Search for the cell housing the specified text and yield its [X, Y] center coordinate. 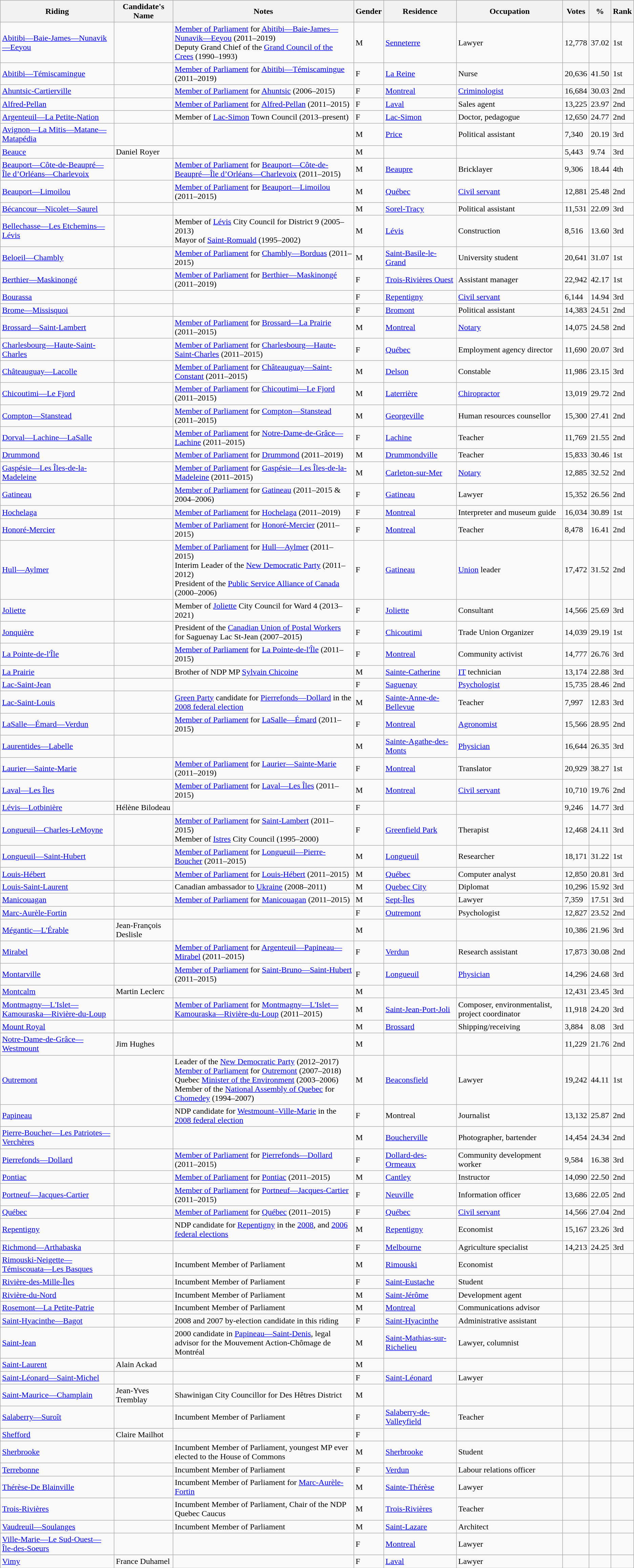
31.22 [600, 857]
Green Party candidate for Pierrefonds—Dollard in the 2008 federal election [263, 702]
23.15 [600, 371]
23.52 [600, 912]
Longueuil—Charles-LeMoyne [57, 830]
14,090 [576, 1177]
24.25 [600, 1247]
31.52 [600, 570]
Brother of NDP MP Sylvain Chicoine [263, 672]
Saint-Eustache [420, 1282]
IT technician [509, 672]
15,352 [576, 495]
Member of Parliament for Portneuf—Jacques-Cartier (2011–2015) [263, 1195]
Neuville [420, 1195]
Member of Parliament for Abitibi—Baie-James—Nunavik—Eeyou (2011–2019) Deputy Grand Chief of the Grand Council of the Crees (1990–1993) [263, 43]
Information officer [509, 1195]
12,881 [576, 191]
Candidate's Name [144, 12]
15,566 [576, 724]
Compton—Stanstead [57, 415]
24.51 [600, 310]
Member of Parliament for Saint-Lambert (2011–2015) Member of Istres City Council (1995–2000) [263, 830]
Laurentides—Labelle [57, 746]
19.76 [600, 790]
41.50 [600, 74]
30.08 [600, 952]
Saint-Lazare [420, 1526]
Bricklayer [509, 169]
16,684 [576, 91]
Salaberry-de-Valleyfield [420, 1417]
Argenteuil—La Petite-Nation [57, 117]
Rimouski-Neigette—Témiscouata—Les Basques [57, 1264]
23.45 [600, 992]
Cantley [420, 1177]
31.07 [600, 257]
Manicouagan [57, 900]
Trade Union Organizer [509, 632]
Bourassa [57, 297]
Rosemont—La Petite-Patrie [57, 1308]
12,885 [576, 472]
12,827 [576, 912]
Administrative assistant [509, 1321]
University student [509, 257]
Saint-Hyacinthe—Bagot [57, 1321]
10,710 [576, 790]
8,516 [576, 231]
Translator [509, 768]
Riding [57, 12]
Charlesbourg—Haute-Saint-Charles [57, 350]
Trois-Rivières Ouest [420, 280]
Hull—Aylmer [57, 570]
France Duhamel [144, 1562]
37.02 [600, 43]
Member of Parliament for Beauport—Côte-de-Beaupré—Île d’Orléans—Charlevoix (2011–2015) [263, 169]
14.77 [600, 808]
Jonquière [57, 632]
Member of Parliament for Manicouagan (2011–2015) [263, 900]
22.50 [600, 1177]
27.04 [600, 1212]
24.34 [600, 1138]
Montmagny—L'Islet—Kamouraska—Rivière-du-Loup [57, 1009]
Journalist [509, 1115]
Incumbent Member of Parliament for Marc-Aurèle-Fortin [263, 1487]
Lawyer, columnist [509, 1343]
Saint-Basile-le-Grand [420, 257]
11,986 [576, 371]
Therapist [509, 830]
Gender [368, 12]
Member of Parliament for Louis-Hébert (2011–2015) [263, 874]
13,132 [576, 1115]
Member of Parliament for Brossard—La Prairie (2011–2015) [263, 327]
Hélène Bilodeau [144, 808]
Lévis—Lotbinière [57, 808]
Doctor, pedagogue [509, 117]
28.46 [600, 685]
Member of Parliament for Québec (2011–2015) [263, 1212]
Occupation [509, 12]
Hochelaga [57, 512]
Member of Parliament for Laurier—Sainte-Marie (2011–2019) [263, 768]
Shawinigan City Councillor for Des Hêtres District [263, 1395]
Incumbent Member of Parliament, Chair of the NDP Quebec Caucus [263, 1509]
Member of Parliament for Notre-Dame-de-Grâce—Lachine (2011–2015) [263, 438]
Chicoutimi—Le Fjord [57, 394]
12,431 [576, 992]
12,778 [576, 43]
Development agent [509, 1295]
5,443 [576, 152]
29.19 [600, 632]
7,997 [576, 702]
Member of Parliament for Berthier—Maskinongé (2011–2019) [263, 280]
14,039 [576, 632]
Mirabel [57, 952]
Agriculture specialist [509, 1247]
6,144 [576, 297]
Criminologist [509, 91]
Price [420, 134]
Notes [263, 12]
Constable [509, 371]
Georgeville [420, 415]
Ahuntsic-Cartierville [57, 91]
Sorel-Tracy [420, 209]
Member of Parliament for Gaspésie—Les Îles-de-la-Madeleine (2011–2015) [263, 472]
Saint-Jean-Port-Joli [420, 1009]
30.89 [600, 512]
Research assistant [509, 952]
Montcalm [57, 992]
Alfred-Pellan [57, 104]
Member of Parliament for Argenteuil—Papineau—Mirabel (2011–2015) [263, 952]
Human resources counsellor [509, 415]
Assistant manager [509, 280]
Vaudreuil—Soulanges [57, 1526]
Sales agent [509, 104]
20,929 [576, 768]
Beauport—Côte-de-Beaupré—Île d’Orléans—Charlevoix [57, 169]
Thérèse-De Blainville [57, 1487]
24.77 [600, 117]
Member of Parliament for Pontiac (2011–2015) [263, 1177]
10,386 [576, 930]
Shefford [57, 1435]
Terrebonne [57, 1469]
Construction [509, 231]
26.56 [600, 495]
Rivière-des-Mille-Îles [57, 1282]
Member of Parliament for Montmagny—L'Islet—Kamouraska—Rivière-du-Loup (2011–2015) [263, 1009]
Member of Parliament for Beauport—Limoilou (2011–2015) [263, 191]
Member of Parliament for Chambly—Borduas (2011–2015) [263, 257]
20,641 [576, 257]
Bromont [420, 310]
18,171 [576, 857]
Saint-Jérôme [420, 1295]
Saint-Hyacinthe [420, 1321]
11,769 [576, 438]
Member of Parliament for Châteauguay—Saint-Constant (2011–2015) [263, 371]
Greenfield Park [420, 830]
Dollard-des-Ormeaux [420, 1159]
Lac-Saint-Jean [57, 685]
Lac-Simon [420, 117]
2000 candidate in Papineau—Saint-Denis, legal advisor for the Mouvement Action-Chômage de Montréal [263, 1343]
Dorval—Lachine—LaSalle [57, 438]
Member of Parliament for Ahuntsic (2006–2015) [263, 91]
7,359 [576, 900]
Saguenay [420, 685]
14,383 [576, 310]
Saint-Léonard—Saint-Michel [57, 1378]
Photographer, bartender [509, 1138]
Honoré-Mercier [57, 529]
Avignon—La Mitis—Matane—Matapédia [57, 134]
4th [622, 169]
Rivière-du-Nord [57, 1295]
Senneterre [420, 43]
11,531 [576, 209]
La Prairie [57, 672]
20.19 [600, 134]
Louis-Hébert [57, 874]
44.11 [600, 1080]
Member of Parliament for Laval—Les Îles (2011–2015) [263, 790]
8,478 [576, 529]
14.94 [600, 297]
Member of Joliette City Council for Ward 4 (2013–2021) [263, 610]
Member of Parliament for Pierrefonds—Dollard (2011–2015) [263, 1159]
Computer analyst [509, 874]
Drummondville [420, 455]
Beaconsfield [420, 1080]
Notre-Dame-de-Grâce—Westmount [57, 1044]
16.38 [600, 1159]
9.74 [600, 152]
Alain Ackad [144, 1365]
Longueuil—Saint-Hubert [57, 857]
17,873 [576, 952]
10,296 [576, 887]
20.81 [600, 874]
Delson [420, 371]
Chicoutimi [420, 632]
Member of Parliament for Longueuil—Pierre-Boucher (2011–2015) [263, 857]
13,019 [576, 394]
Pierrefonds—Dollard [57, 1159]
16.41 [600, 529]
Saint-Laurent [57, 1365]
Daniel Royer [144, 152]
17.51 [600, 900]
Laval—Les Îles [57, 790]
9,584 [576, 1159]
12,850 [576, 874]
Beauport—Limoilou [57, 191]
Portneuf—Jacques-Cartier [57, 1195]
Member of Parliament for Chicoutimi—Le Fjord (2011–2015) [263, 394]
21.55 [600, 438]
Beauce [57, 152]
13.60 [600, 231]
Mégantic—L'Érable [57, 930]
22.88 [600, 672]
Employment agency director [509, 350]
Nurse [509, 74]
Residence [420, 12]
42.17 [600, 280]
12,468 [576, 830]
30.46 [600, 455]
Rank [622, 12]
32.52 [600, 472]
Diplomat [509, 887]
Union leader [509, 570]
La Pointe-de-l'Île [57, 655]
22.05 [600, 1195]
Member of Parliament for Honoré-Mercier (2011–2015) [263, 529]
24.68 [600, 974]
22,942 [576, 280]
28.95 [600, 724]
La Reine [420, 74]
Claire Mailhot [144, 1435]
Martin Leclerc [144, 992]
20.07 [600, 350]
Vimy [57, 1562]
Beaupre [420, 169]
Composer, environmentalist, project coordinator [509, 1009]
Laterrière [420, 394]
Papineau [57, 1115]
Pontiac [57, 1177]
2008 and 2007 by-election candidate in this riding [263, 1321]
Member of Parliament for LaSalle—Émard (2011–2015) [263, 724]
Chiropractor [509, 394]
13,225 [576, 104]
Rimouski [420, 1264]
Agronomist [509, 724]
LaSalle—Émard—Verdun [57, 724]
Mount Royal [57, 1027]
13,686 [576, 1195]
Member of Parliament for Compton—Stanstead (2011–2015) [263, 415]
Community activist [509, 655]
Instructor [509, 1177]
24.58 [600, 327]
20,636 [576, 74]
12.83 [600, 702]
Architect [509, 1526]
Member of Lac-Simon Town Council (2013–present) [263, 117]
22.09 [600, 209]
Jean-François Deslisle [144, 930]
38.27 [600, 768]
Saint-Maurice—Champlain [57, 1395]
18.44 [600, 169]
Boucherville [420, 1138]
14,213 [576, 1247]
23.97 [600, 104]
Member of Parliament for Alfred-Pellan (2011–2015) [263, 104]
Sainte-Agathe-des-Monts [420, 746]
Berthier—Maskinongé [57, 280]
16,644 [576, 746]
NDP candidate for Repentigny in the 2008, and 2006 federal elections [263, 1229]
Sainte-Catherine [420, 672]
12,650 [576, 117]
Lachine [420, 438]
Montarville [57, 974]
Consultant [509, 610]
25.69 [600, 610]
Labour relations officer [509, 1469]
Bellechasse—Les Etchemins—Lévis [57, 231]
Jim Hughes [144, 1044]
19,242 [576, 1080]
Saint-Léonard [420, 1378]
25.87 [600, 1115]
26.35 [600, 746]
14,075 [576, 327]
% [600, 12]
25.48 [600, 191]
21.96 [600, 930]
15,735 [576, 685]
11,918 [576, 1009]
7,340 [576, 134]
Lévis [420, 231]
15,833 [576, 455]
Interpreter and museum guide [509, 512]
Member of Lévis City Council for District 9 (2005–2013) Mayor of Saint-Romuald (1995–2002) [263, 231]
Ville-Marie—Le Sud-Ouest—Île-des-Soeurs [57, 1544]
President of the Canadian Union of Postal Workers for Saguenay Lac St-Jean (2007–2015) [263, 632]
Shipping/receiving [509, 1027]
Bécancour—Nicolet—Saurel [57, 209]
15.92 [600, 887]
Member of Parliament for Hochelaga (2011–2019) [263, 512]
15,167 [576, 1229]
16,034 [576, 512]
26.76 [600, 655]
Melbourne [420, 1247]
Brossard—Saint-Lambert [57, 327]
21.76 [600, 1044]
Gaspésie—Les Îles-de-la-Madeleine [57, 472]
Louis-Saint-Laurent [57, 887]
Member of Parliament for Abitibi—Témiscamingue (2011–2019) [263, 74]
11,690 [576, 350]
14,296 [576, 974]
Saint-Mathias-sur-Richelieu [420, 1343]
Abitibi—Témiscamingue [57, 74]
30.03 [600, 91]
Quebec City [420, 887]
Incumbent Member of Parliament, youngest MP ever elected to the House of Commons [263, 1452]
Researcher [509, 857]
Richmond—Arthabaska [57, 1247]
Brossard [420, 1027]
Sainte-Thérèse [420, 1487]
Jean-Yves Tremblay [144, 1395]
Carleton-sur-Mer [420, 472]
Canadian ambassador to Ukraine (2008–2011) [263, 887]
23.26 [600, 1229]
17,472 [576, 570]
14,454 [576, 1138]
9,246 [576, 808]
Beloeil—Chambly [57, 257]
NDP candidate for Westmount–Ville-Marie in the 2008 federal election [263, 1115]
Member of Parliament for Gatineau (2011–2015 & 2004–2006) [263, 495]
Marc-Aurèle-Fortin [57, 912]
27.41 [600, 415]
Laurier—Sainte-Marie [57, 768]
11,229 [576, 1044]
Member of Parliament for Saint-Bruno—Saint-Hubert (2011–2015) [263, 974]
Sept-Îles [420, 900]
Sainte-Anne-de-Bellevue [420, 702]
Member of Parliament for Charlesbourg—Haute-Saint-Charles (2011–2015) [263, 350]
29.72 [600, 394]
15,300 [576, 415]
Member of Parliament for Drummond (2011–2019) [263, 455]
Communications advisor [509, 1308]
Châteauguay—Lacolle [57, 371]
Community development worker [509, 1159]
14,777 [576, 655]
Brome—Missisquoi [57, 310]
Pierre-Boucher—Les Patriotes—Verchères [57, 1138]
Votes [576, 12]
9,306 [576, 169]
Saint-Jean [57, 1343]
Salaberry—Suroît [57, 1417]
13,174 [576, 672]
Member of Parliament for La Pointe-de-l'Île (2011–2015) [263, 655]
24.11 [600, 830]
3,884 [576, 1027]
Drummond [57, 455]
8.08 [600, 1027]
Abitibi—Baie-James—Nunavik—Eeyou [57, 43]
Lac-Saint-Louis [57, 702]
24.20 [600, 1009]
